Provide the (X, Y) coordinate of the cell's center where the given text is located.  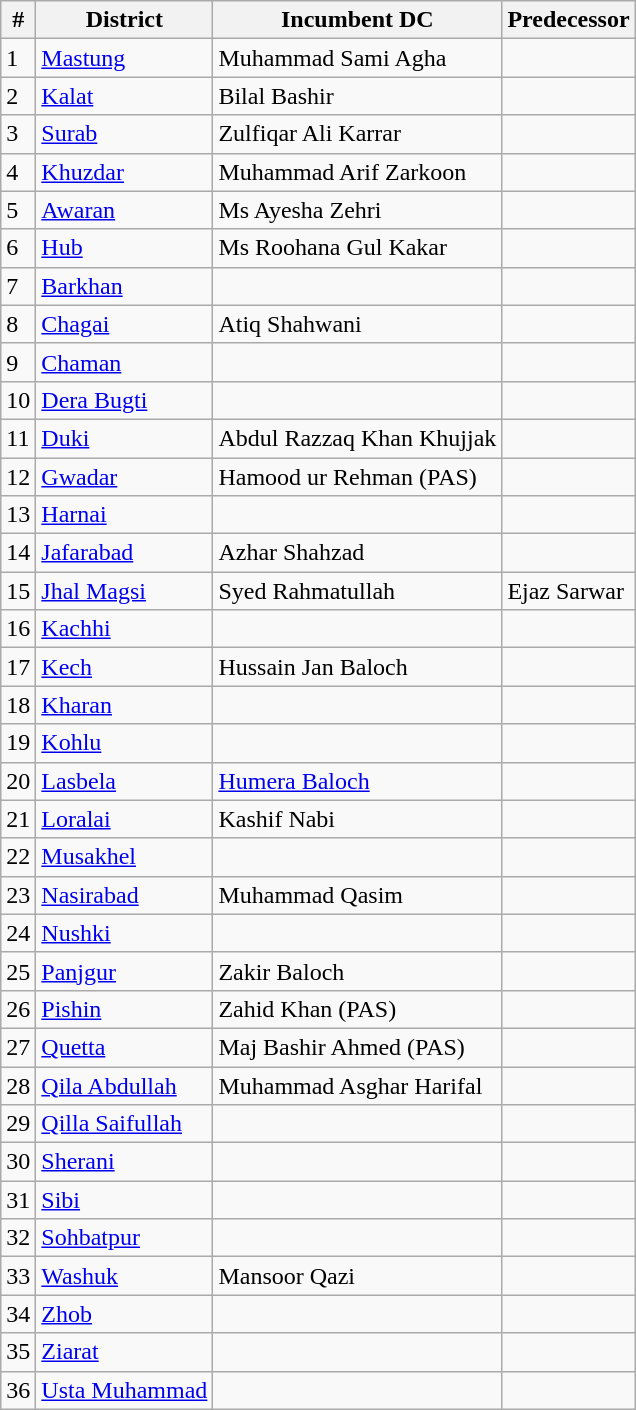
Incumbent DC (358, 20)
District (124, 20)
Ms Roohana Gul Kakar (358, 248)
Ziarat (124, 1352)
Ms Ayesha Zehri (358, 210)
13 (18, 515)
Humera Baloch (358, 781)
23 (18, 895)
3 (18, 134)
Sherani (124, 1162)
Lasbela (124, 781)
Hussain Jan Baloch (358, 667)
12 (18, 477)
Muhammad Qasim (358, 895)
Abdul Razzaq Khan Khujjak (358, 438)
35 (18, 1352)
Kachhi (124, 629)
33 (18, 1276)
Muhammad Sami Agha (358, 58)
28 (18, 1085)
Kalat (124, 96)
Dera Bugti (124, 400)
Sohbatpur (124, 1238)
6 (18, 248)
Kharan (124, 705)
Atiq Shahwani (358, 324)
Kohlu (124, 743)
Harnai (124, 515)
31 (18, 1200)
21 (18, 819)
Maj Bashir Ahmed (PAS) (358, 1047)
Muhammad Arif Zarkoon (358, 172)
30 (18, 1162)
Chagai (124, 324)
Kashif Nabi (358, 819)
34 (18, 1314)
20 (18, 781)
17 (18, 667)
Surab (124, 134)
Washuk (124, 1276)
Syed Rahmatullah (358, 591)
Jhal Magsi (124, 591)
24 (18, 933)
Mastung (124, 58)
26 (18, 1009)
7 (18, 286)
27 (18, 1047)
22 (18, 857)
29 (18, 1124)
Pishin (124, 1009)
Musakhel (124, 857)
Sibi (124, 1200)
11 (18, 438)
25 (18, 971)
Zhob (124, 1314)
Nushki (124, 933)
10 (18, 400)
Ejaz Sarwar (568, 591)
Qila Abdullah (124, 1085)
Quetta (124, 1047)
18 (18, 705)
Awaran (124, 210)
Jafarabad (124, 553)
36 (18, 1390)
16 (18, 629)
Zahid Khan (PAS) (358, 1009)
5 (18, 210)
Duki (124, 438)
# (18, 20)
Loralai (124, 819)
Zulfiqar Ali Karrar (358, 134)
Kech (124, 667)
Bilal Bashir (358, 96)
Muhammad Asghar Harifal (358, 1085)
2 (18, 96)
8 (18, 324)
Mansoor Qazi (358, 1276)
Khuzdar (124, 172)
4 (18, 172)
15 (18, 591)
Barkhan (124, 286)
9 (18, 362)
Chaman (124, 362)
Qilla Saifullah (124, 1124)
32 (18, 1238)
Nasirabad (124, 895)
1 (18, 58)
Azhar Shahzad (358, 553)
Hub (124, 248)
14 (18, 553)
Zakir Baloch (358, 971)
Gwadar (124, 477)
Usta Muhammad (124, 1390)
Panjgur (124, 971)
Predecessor (568, 20)
Hamood ur Rehman (PAS) (358, 477)
19 (18, 743)
